Detect which cell encompasses the target text, then output its (x, y) center coordinate. 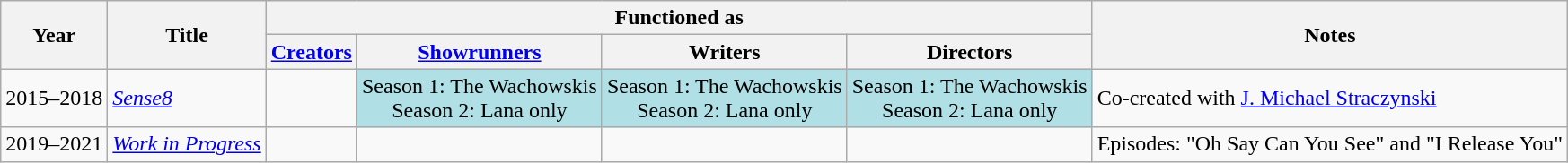
Notes (1330, 35)
Functioned as (679, 18)
Showrunners (480, 52)
Title (187, 35)
Directors (970, 52)
Episodes: "Oh Say Can You See" and "I Release You" (1330, 144)
Year (54, 35)
Work in Progress (187, 144)
Writers (724, 52)
2019–2021 (54, 144)
Creators (311, 52)
Co-created with J. Michael Straczynski (1330, 99)
Sense8 (187, 99)
2015–2018 (54, 99)
